Extract the (x, y) coordinate from the center of the cell holding the provided text.  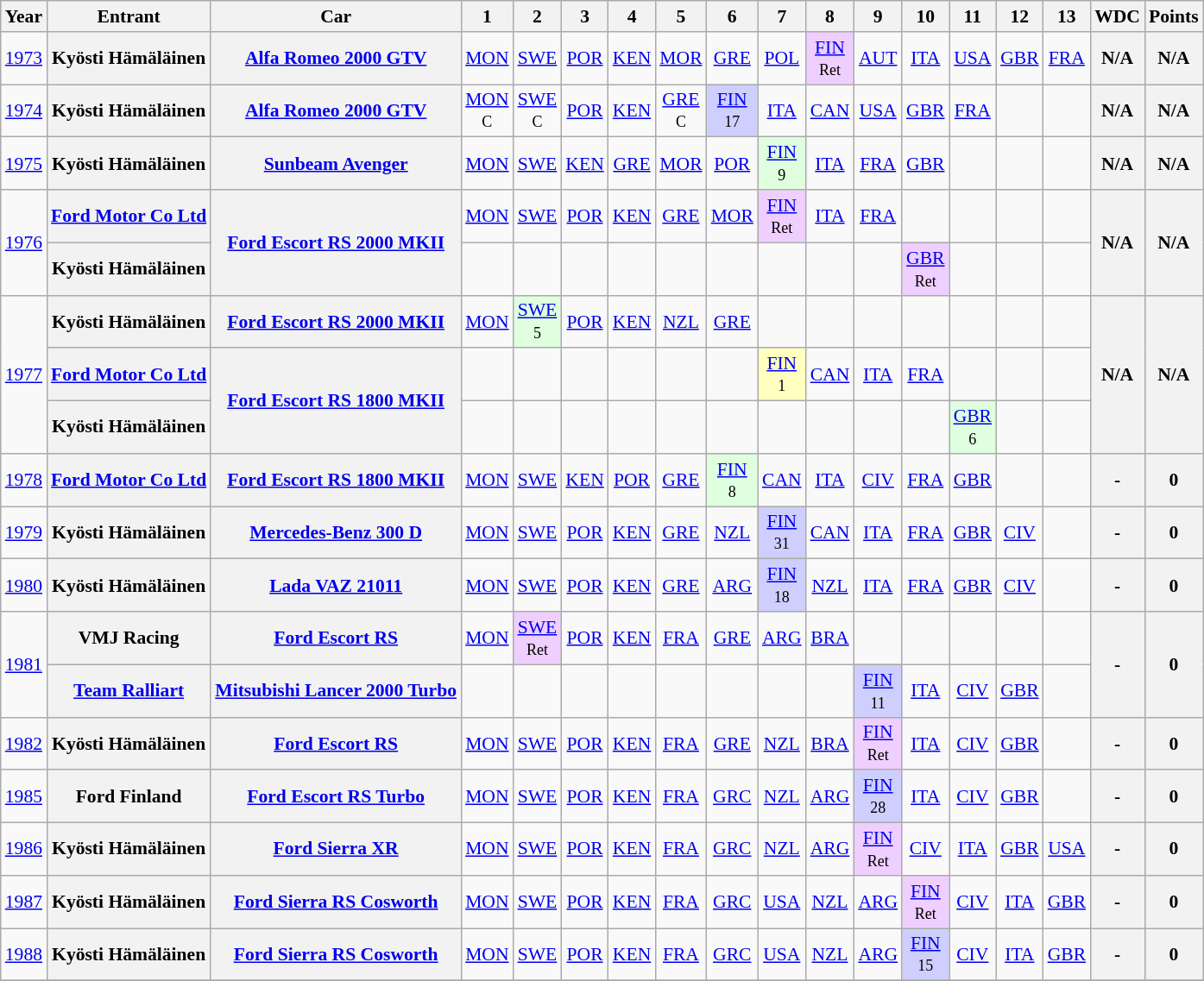
13 (1067, 16)
2 (538, 16)
10 (925, 16)
1977 (24, 374)
1975 (24, 164)
1981 (24, 664)
Ford Finland (129, 797)
1976 (24, 242)
11 (974, 16)
Lada VAZ 21011 (336, 585)
Car (336, 16)
4 (632, 16)
1 (487, 16)
AUT (878, 59)
MONC (487, 110)
6 (732, 16)
5 (680, 16)
FIN31 (782, 533)
SWERet (538, 638)
SWE5 (538, 321)
POL (782, 59)
FIN17 (732, 110)
1982 (24, 744)
1987 (24, 902)
1986 (24, 849)
Entrant (129, 16)
FIN18 (782, 585)
Ford Sierra XR (336, 849)
7 (782, 16)
Mercedes-Benz 300 D (336, 533)
FIN28 (878, 797)
8 (830, 16)
GBRRet (925, 269)
3 (584, 16)
FIN8 (732, 480)
1978 (24, 480)
FIN15 (925, 954)
12 (1020, 16)
WDC (1117, 16)
Ford Escort RS Turbo (336, 797)
9 (878, 16)
Team Ralliart (129, 690)
FIN1 (782, 374)
1973 (24, 59)
Points (1174, 16)
GREC (680, 110)
1979 (24, 533)
Mitsubishi Lancer 2000 Turbo (336, 690)
SWEC (538, 110)
1974 (24, 110)
GBR6 (974, 428)
Year (24, 16)
FIN9 (782, 164)
1988 (24, 954)
1980 (24, 585)
VMJ Racing (129, 638)
Sunbeam Avenger (336, 164)
1985 (24, 797)
FIN11 (878, 690)
